Scan for the cell matching the given text and deliver its [x, y] coordinate at center. 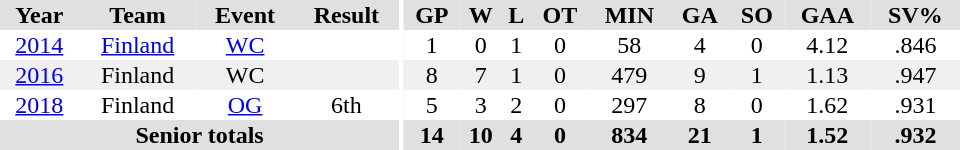
W [481, 15]
GA [700, 15]
479 [630, 75]
GP [432, 15]
Senior totals [200, 135]
MIN [630, 15]
.931 [916, 105]
Result [346, 15]
.947 [916, 75]
2016 [40, 75]
SV% [916, 15]
6th [346, 105]
.932 [916, 135]
2 [516, 105]
10 [481, 135]
7 [481, 75]
Year [40, 15]
9 [700, 75]
834 [630, 135]
OT [560, 15]
21 [700, 135]
3 [481, 105]
Event [244, 15]
Team [138, 15]
.846 [916, 45]
GAA [828, 15]
58 [630, 45]
1.13 [828, 75]
297 [630, 105]
2018 [40, 105]
1.52 [828, 135]
L [516, 15]
SO [757, 15]
14 [432, 135]
4.12 [828, 45]
5 [432, 105]
1.62 [828, 105]
2014 [40, 45]
OG [244, 105]
